Scan for the cell matching the given text and deliver its (X, Y) coordinate at center. 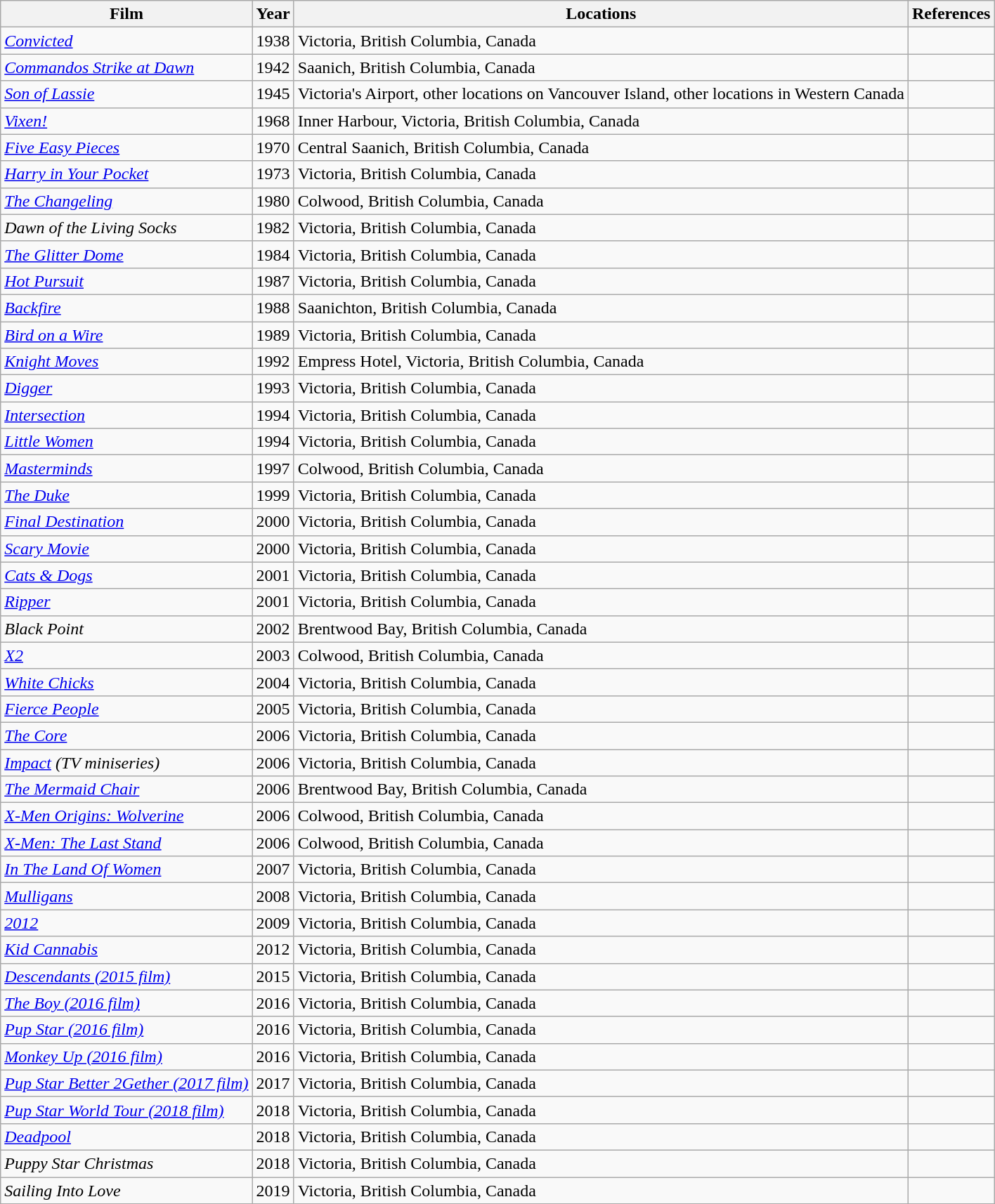
1984 (273, 254)
1993 (273, 388)
Son of Lassie (126, 94)
Knight Moves (126, 362)
X-Men: The Last Stand (126, 843)
1945 (273, 94)
2004 (273, 682)
The Duke (126, 495)
1988 (273, 308)
Sailing Into Love (126, 1191)
2003 (273, 655)
The Mermaid Chair (126, 790)
1980 (273, 201)
Dawn of the Living Socks (126, 228)
The Glitter Dome (126, 254)
Monkey Up (2016 film) (126, 1056)
2008 (273, 896)
Intersection (126, 415)
X-Men Origins: Wolverine (126, 816)
Puppy Star Christmas (126, 1163)
1989 (273, 335)
Convicted (126, 41)
The Boy (2016 film) (126, 1003)
Five Easy Pieces (126, 148)
Empress Hotel, Victoria, British Columbia, Canada (601, 362)
1938 (273, 41)
Saanich, British Columbia, Canada (601, 67)
2002 (273, 629)
Backfire (126, 308)
Year (273, 14)
Vixen! (126, 121)
1987 (273, 281)
1970 (273, 148)
Final Destination (126, 522)
The Core (126, 735)
The Changeling (126, 201)
Masterminds (126, 469)
Black Point (126, 629)
Cats & Dogs (126, 575)
Digger (126, 388)
1992 (273, 362)
2005 (273, 709)
Pup Star World Tour (2018 film) (126, 1110)
Victoria's Airport, other locations on Vancouver Island, other locations in Western Canada (601, 94)
Impact (TV miniseries) (126, 762)
1999 (273, 495)
1942 (273, 67)
Saanichton, British Columbia, Canada (601, 308)
Locations (601, 14)
References (951, 14)
2019 (273, 1191)
Pup Star Better 2Gether (2017 film) (126, 1083)
X2 (126, 655)
Deadpool (126, 1137)
Commandos Strike at Dawn (126, 67)
Inner Harbour, Victoria, British Columbia, Canada (601, 121)
Hot Pursuit (126, 281)
Film (126, 14)
White Chicks (126, 682)
2017 (273, 1083)
1982 (273, 228)
Bird on a Wire (126, 335)
Central Saanich, British Columbia, Canada (601, 148)
Kid Cannabis (126, 950)
In The Land Of Women (126, 870)
1997 (273, 469)
Ripper (126, 602)
1973 (273, 174)
Pup Star (2016 film) (126, 1030)
Scary Movie (126, 549)
Fierce People (126, 709)
Harry in Your Pocket (126, 174)
Mulligans (126, 896)
Little Women (126, 442)
2007 (273, 870)
2015 (273, 976)
1968 (273, 121)
2009 (273, 923)
Descendants (2015 film) (126, 976)
